From the cell containing the given text, extract its center point as (X, Y) coordinate. 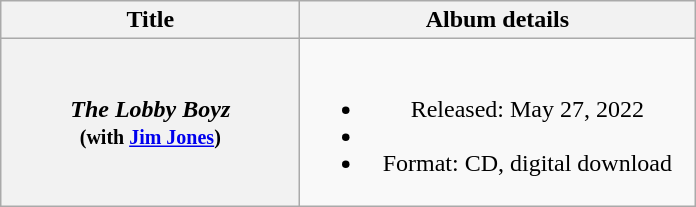
Title (150, 20)
Album details (498, 20)
Released: May 27, 2022Format: CD, digital download (498, 122)
The Lobby Boyz(with Jim Jones) (150, 122)
